Find where the given text appears and provide that cell's center as [x, y] coordinate. 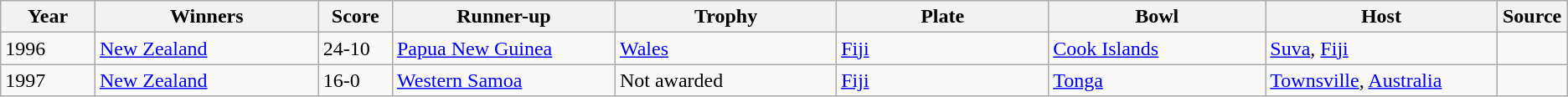
Bowl [1158, 17]
1997 [49, 80]
Score [355, 17]
Year [49, 17]
Source [1532, 17]
16-0 [355, 80]
Wales [725, 48]
Suva, Fiji [1381, 48]
Papua New Guinea [503, 48]
Western Samoa [503, 80]
24-10 [355, 48]
Runner-up [503, 17]
Tonga [1158, 80]
Plate [943, 17]
Trophy [725, 17]
Winners [206, 17]
1996 [49, 48]
Townsville, Australia [1381, 80]
Host [1381, 17]
Cook Islands [1158, 48]
Not awarded [725, 80]
